Determine the (X, Y) coordinate at the center of the cell enclosing the given text.  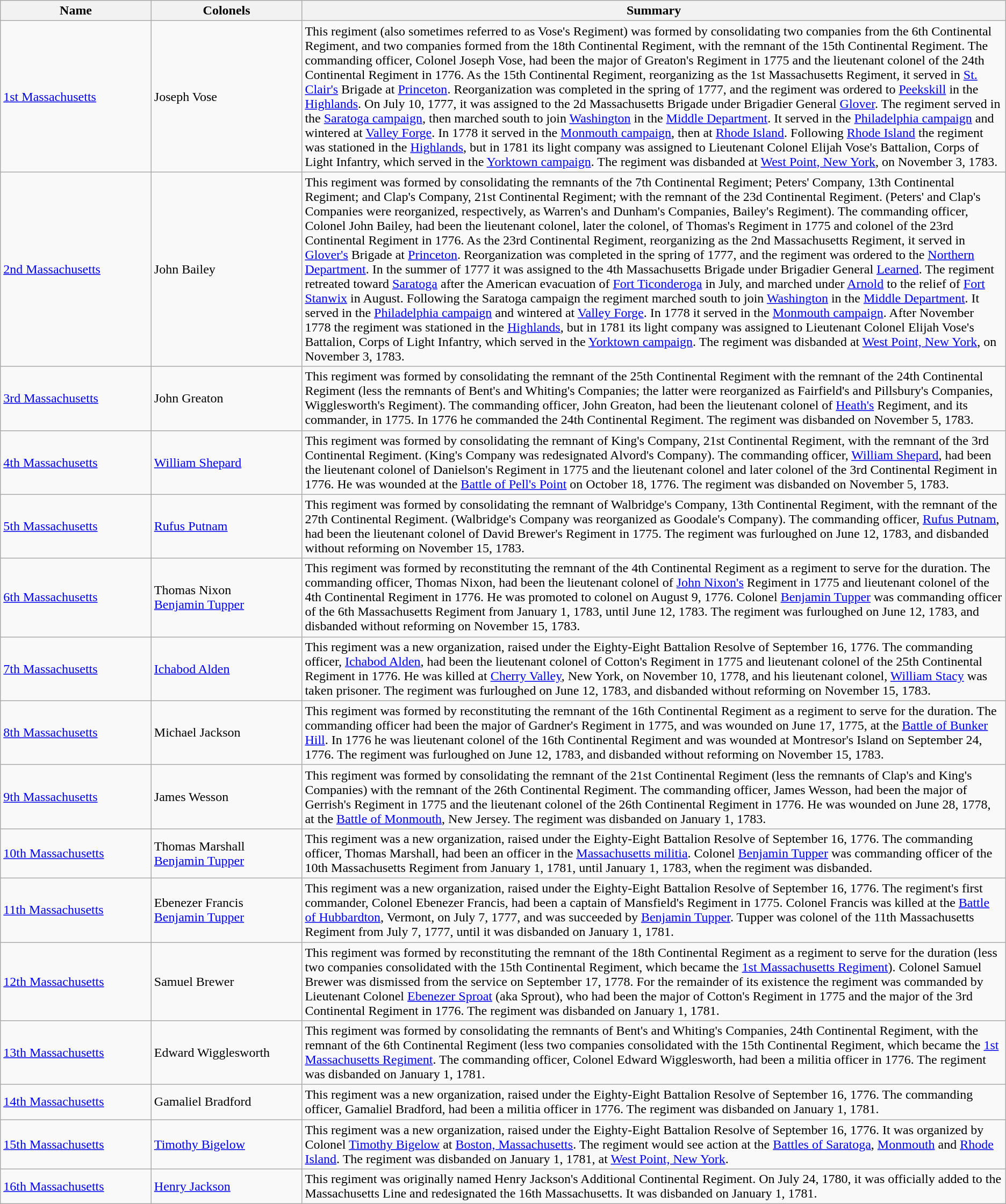
Name (76, 11)
6th Massachusetts (76, 597)
John Bailey (227, 269)
Michael Jackson (227, 733)
Ebenezer FrancisBenjamin Tupper (227, 910)
Thomas MarshallBenjamin Tupper (227, 853)
16th Massachusetts (76, 1186)
9th Massachusetts (76, 796)
5th Massachusetts (76, 527)
14th Massachusetts (76, 1102)
Thomas NixonBenjamin Tupper (227, 597)
7th Massachusetts (76, 668)
10th Massachusetts (76, 853)
12th Massachusetts (76, 982)
William Shepard (227, 462)
Summary (653, 11)
Gamaliel Bradford (227, 1102)
Ichabod Alden (227, 668)
2nd Massachusetts (76, 269)
Timothy Bigelow (227, 1144)
Edward Wigglesworth (227, 1053)
Colonels (227, 11)
13th Massachusetts (76, 1053)
James Wesson (227, 796)
Rufus Putnam (227, 527)
Henry Jackson (227, 1186)
8th Massachusetts (76, 733)
John Greaton (227, 399)
15th Massachusetts (76, 1144)
1st Massachusetts (76, 97)
4th Massachusetts (76, 462)
11th Massachusetts (76, 910)
Joseph Vose (227, 97)
3rd Massachusetts (76, 399)
Samuel Brewer (227, 982)
